Return (x, y) of the center of cell containing provided text 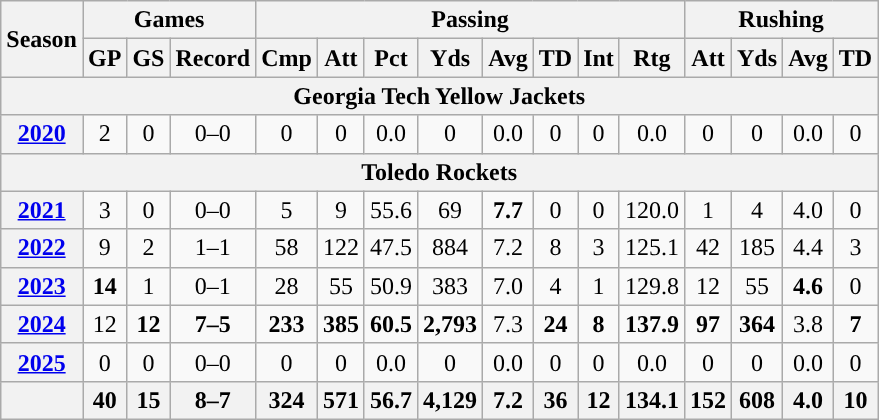
Season (42, 39)
Int (599, 58)
Toledo Rockets (440, 172)
58 (287, 248)
2021 (42, 210)
40 (104, 400)
Rushing (780, 20)
122 (340, 248)
69 (450, 210)
14 (104, 286)
7.0 (508, 286)
Georgia Tech Yellow Jackets (440, 96)
134.1 (652, 400)
385 (340, 324)
Record (213, 58)
GP (104, 58)
2025 (42, 362)
GS (148, 58)
120.0 (652, 210)
50.9 (390, 286)
324 (287, 400)
7–5 (213, 324)
4.4 (808, 248)
42 (708, 248)
Pct (390, 58)
2,793 (450, 324)
Rtg (652, 58)
2020 (42, 134)
10 (855, 400)
2022 (42, 248)
0–1 (213, 286)
4.6 (808, 286)
36 (555, 400)
137.9 (652, 324)
56.7 (390, 400)
185 (758, 248)
383 (450, 286)
571 (340, 400)
5 (287, 210)
47.5 (390, 248)
7 (855, 324)
60.5 (390, 324)
3.8 (808, 324)
28 (287, 286)
7.3 (508, 324)
Games (168, 20)
129.8 (652, 286)
Passing (470, 20)
608 (758, 400)
2023 (42, 286)
233 (287, 324)
97 (708, 324)
884 (450, 248)
15 (148, 400)
4,129 (450, 400)
24 (555, 324)
1–1 (213, 248)
Cmp (287, 58)
125.1 (652, 248)
2024 (42, 324)
152 (708, 400)
364 (758, 324)
7.7 (508, 210)
8–7 (213, 400)
55.6 (390, 210)
